Provide the (X, Y) coordinate of the cell's center where the given text is located.  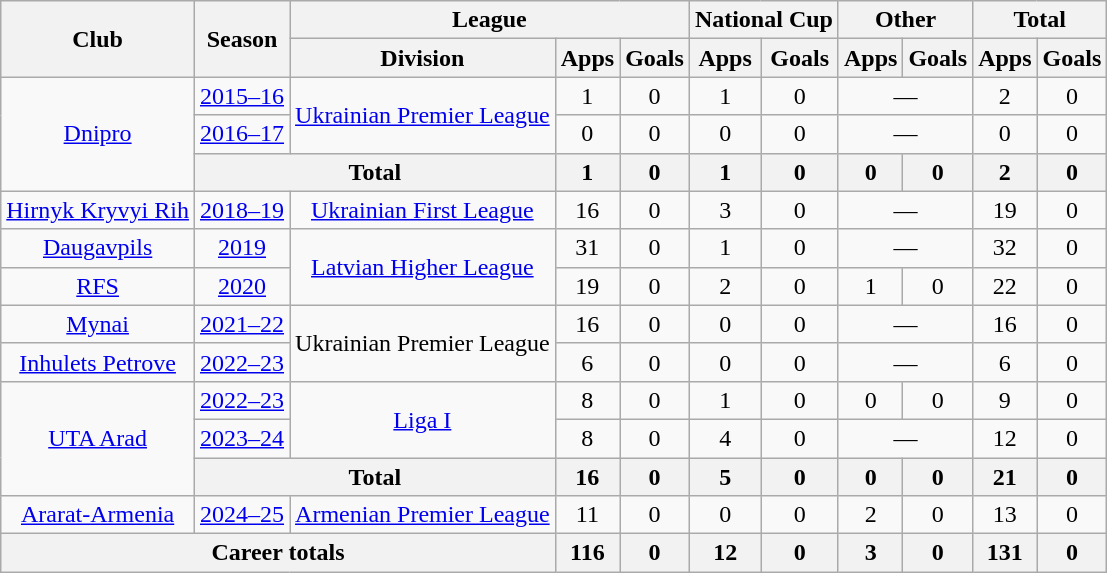
National Cup (764, 20)
Division (423, 58)
22 (1005, 286)
2018–19 (242, 210)
13 (1005, 515)
9 (1005, 400)
5 (725, 477)
2021–22 (242, 324)
2016–17 (242, 134)
131 (1005, 553)
4 (725, 438)
2023–24 (242, 438)
Dnipro (98, 134)
Career totals (278, 553)
Armenian Premier League (423, 515)
116 (587, 553)
Liga I (423, 419)
2024–25 (242, 515)
Ararat-Armenia (98, 515)
Club (98, 39)
2020 (242, 286)
Latvian Higher League (423, 267)
2019 (242, 248)
Season (242, 39)
Ukrainian First League (423, 210)
31 (587, 248)
Hirnyk Kryvyi Rih (98, 210)
2015–16 (242, 96)
League (490, 20)
Inhulets Petrove (98, 362)
Mynai (98, 324)
11 (587, 515)
RFS (98, 286)
UTA Arad (98, 438)
Daugavpils (98, 248)
21 (1005, 477)
Other (905, 20)
32 (1005, 248)
